Locate the cell with the specified text and output its (X, Y) center coordinate. 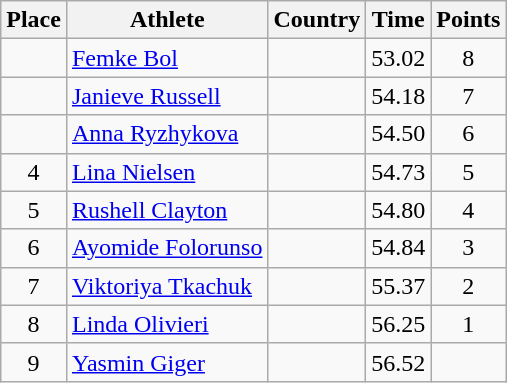
3 (468, 248)
54.84 (398, 248)
Linda Olivieri (167, 324)
Rushell Clayton (167, 210)
Viktoriya Tkachuk (167, 286)
53.02 (398, 58)
Place (34, 20)
56.25 (398, 324)
54.18 (398, 96)
9 (34, 362)
56.52 (398, 362)
Anna Ryzhykova (167, 134)
Points (468, 20)
1 (468, 324)
Femke Bol (167, 58)
2 (468, 286)
Yasmin Giger (167, 362)
Janieve Russell (167, 96)
Country (317, 20)
54.80 (398, 210)
54.50 (398, 134)
Time (398, 20)
Ayomide Folorunso (167, 248)
Athlete (167, 20)
Lina Nielsen (167, 172)
55.37 (398, 286)
54.73 (398, 172)
